Return [X, Y] of the center of cell containing provided text 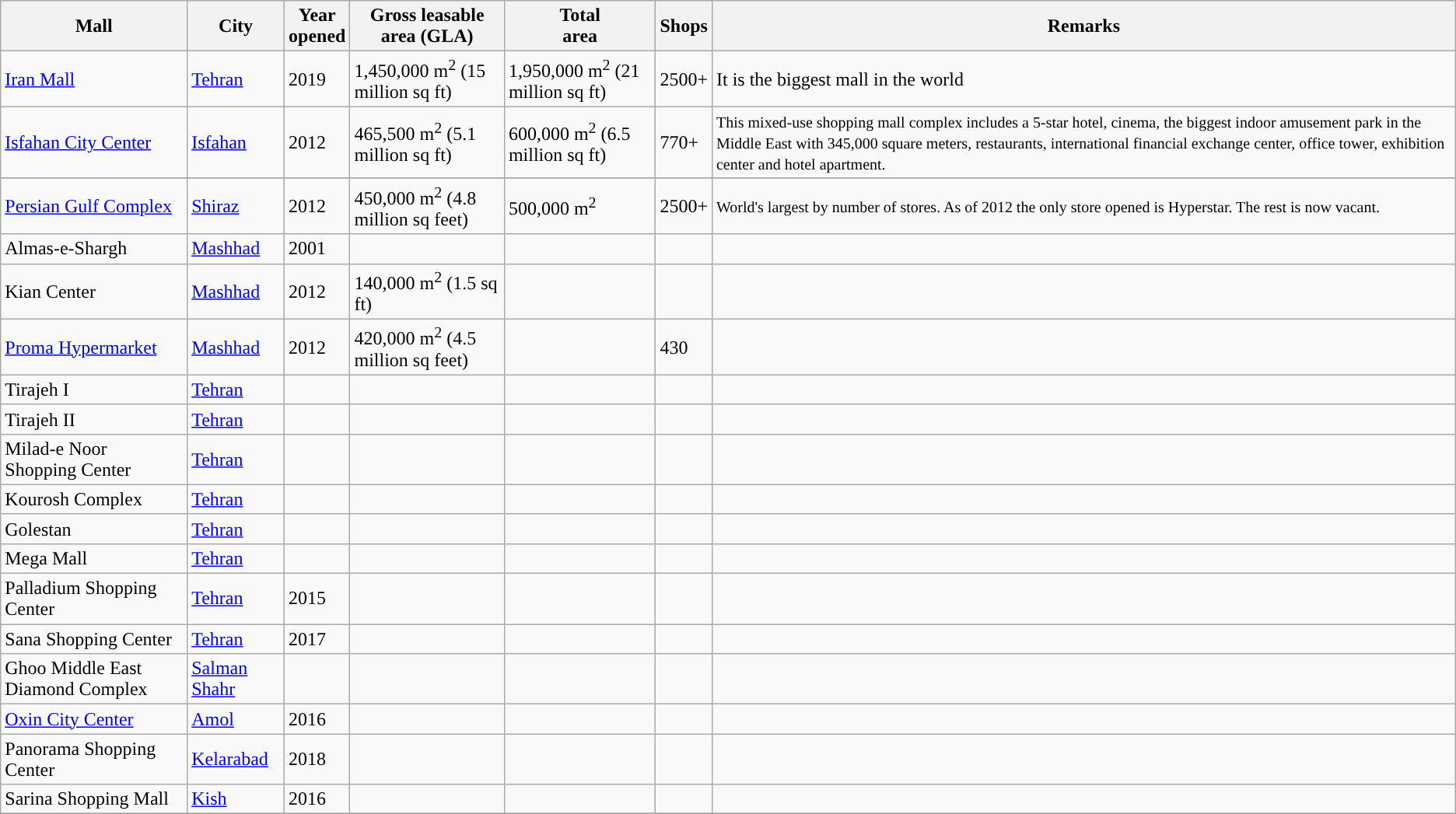
Almas-e-Shargh [94, 249]
Mega Mall [94, 558]
Salman Shahr [236, 679]
420,000 m2 (4.5 million sq feet) [427, 348]
Kelarabad [236, 759]
Mall [94, 26]
600,000 m2 (6.5 million sq ft) [579, 142]
Remarks [1083, 26]
450,000 m2 (4.8 million sq feet) [427, 206]
Kian Center [94, 292]
It is the biggest mall in the world [1083, 79]
2019 [317, 79]
Panorama Shopping Center [94, 759]
Amol [236, 719]
Tirajeh II [94, 419]
430 [684, 348]
500,000 m2 [579, 206]
Shiraz [236, 206]
2015 [317, 599]
770+ [684, 142]
Kourosh Complex [94, 499]
City [236, 26]
Shops [684, 26]
Proma Hypermarket [94, 348]
Golestan [94, 529]
140,000 m2 (1.5 sq ft) [427, 292]
World's largest by number of stores. As of 2012 the only store opened is Hyperstar. The rest is now vacant. [1083, 206]
Totalarea [579, 26]
Yearopened [317, 26]
Oxin City Center [94, 719]
2018 [317, 759]
Milad-e Noor Shopping Center [94, 459]
Gross leasablearea (GLA) [427, 26]
2001 [317, 249]
Sarina Shopping Mall [94, 799]
Palladium Shopping Center [94, 599]
Sana Shopping Center [94, 639]
1,450,000 m2 (15 million sq ft) [427, 79]
Kish [236, 799]
1,950,000 m2 (21 million sq ft) [579, 79]
Iran Mall [94, 79]
Isfahan City Center [94, 142]
Isfahan [236, 142]
465,500 m2 (5.1 million sq ft) [427, 142]
2017 [317, 639]
Ghoo Middle East Diamond Complex [94, 679]
Persian Gulf Complex [94, 206]
Tirajeh I [94, 390]
